Find where the given text appears and provide that cell's center as (x, y) coordinate. 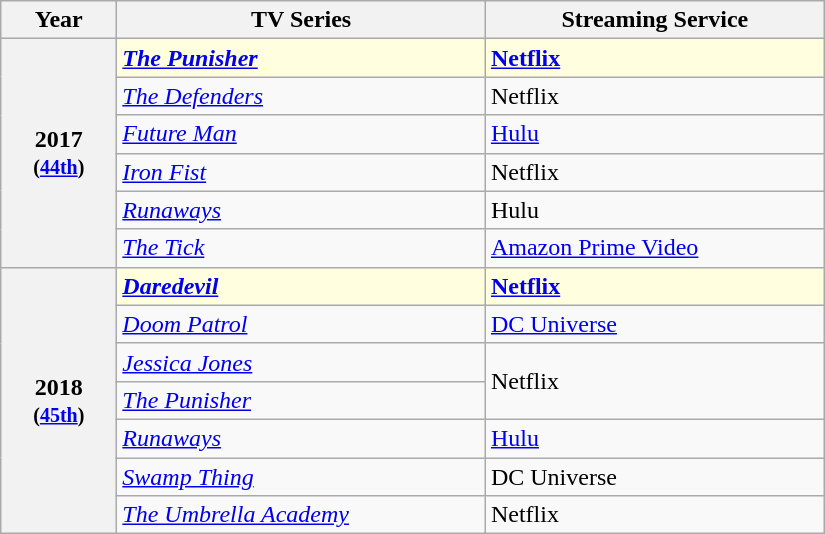
The Defenders (302, 96)
The Tick (302, 248)
Swamp Thing (302, 477)
The Umbrella Academy (302, 515)
Future Man (302, 134)
Streaming Service (654, 20)
Iron Fist (302, 172)
Jessica Jones (302, 362)
2017(44th) (59, 153)
Amazon Prime Video (654, 248)
TV Series (302, 20)
Daredevil (302, 286)
Doom Patrol (302, 324)
2018(45th) (59, 400)
Year (59, 20)
